From the cell containing the given text, extract its center point as [x, y] coordinate. 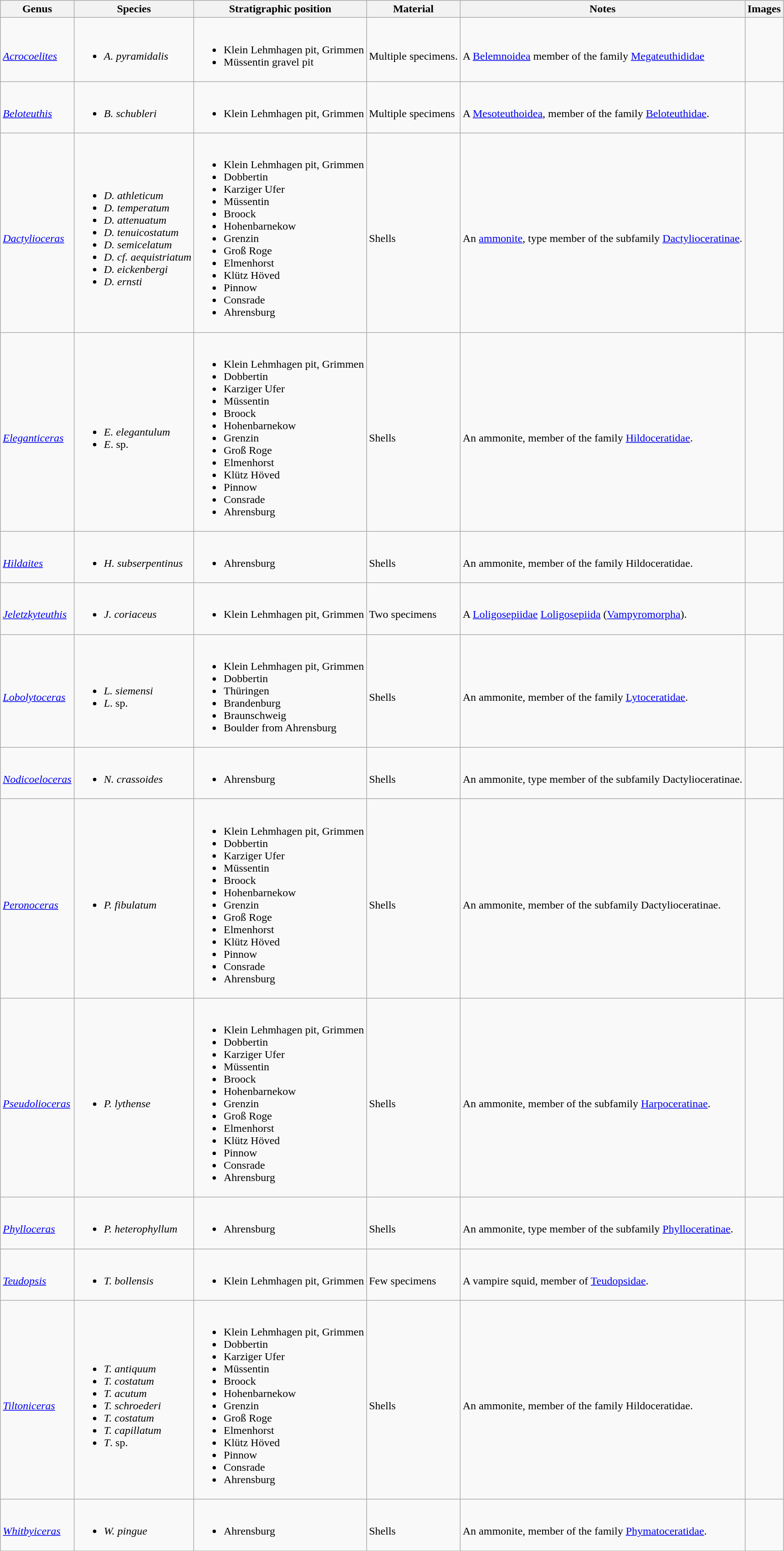
An ammonite, member of the subfamily Harpoceratinae. [602, 1097]
Klein Lehmhagen pit, GrimmenMüssentin gravel pit [281, 50]
A vampire squid, member of Teudopsidae. [602, 1274]
B. schubleri [134, 108]
Pseudolioceras [37, 1097]
P. lythense [134, 1097]
Two specimens [413, 609]
An ammonite, member of the subfamily Dactylioceratinae. [602, 899]
Hildaites [37, 557]
P. fibulatum [134, 899]
T. bollensis [134, 1274]
Jeletzkyteuthis [37, 609]
W. pingue [134, 1525]
Phylloceras [37, 1223]
Dactylioceras [37, 232]
T. antiquumT. costatumT. acutumT. schroederiT. costatumT. capillatumT. sp. [134, 1400]
Acrocoelites [37, 50]
Notes [602, 9]
L. siemensiL. sp. [134, 691]
E. elegantulumE. sp. [134, 432]
Stratigraphic position [281, 9]
Whitbyiceras [37, 1525]
An ammonite, member of the family Phymatoceratidae. [602, 1525]
Lobolytoceras [37, 691]
D. athleticumD. temperatumD. attenuatumD. tenuicostatumD. semicelatumD. cf. aequistriatumD. eickenbergiD. ernsti [134, 232]
J. coriaceus [134, 609]
Teudopsis [37, 1274]
A Loligosepiidae Loligosepiida (Vampyromorpha). [602, 609]
N. crassoides [134, 773]
Genus [37, 9]
Peronoceras [37, 899]
Tiltoniceras [37, 1400]
Images [764, 9]
Multiple specimens. [413, 50]
Klein Lehmhagen pit, GrimmenDobbertinThüringenBrandenburgBraunschweigBoulder from Ahrensburg [281, 691]
A Mesoteuthoidea, member of the family Beloteuthidae. [602, 108]
Few specimens [413, 1274]
A. pyramidalis [134, 50]
Material [413, 9]
Species [134, 9]
Eleganticeras [37, 432]
Multiple specimens [413, 108]
A Belemnoidea member of the family Megateuthididae [602, 50]
An ammonite, type member of the subfamily Phylloceratinae. [602, 1223]
Nodicoeloceras [37, 773]
An ammonite, member of the family Lytoceratidae. [602, 691]
P. heterophyllum [134, 1223]
H. subserpentinus [134, 557]
Beloteuthis [37, 108]
